Locate the cell with the specified text and output its (x, y) center coordinate. 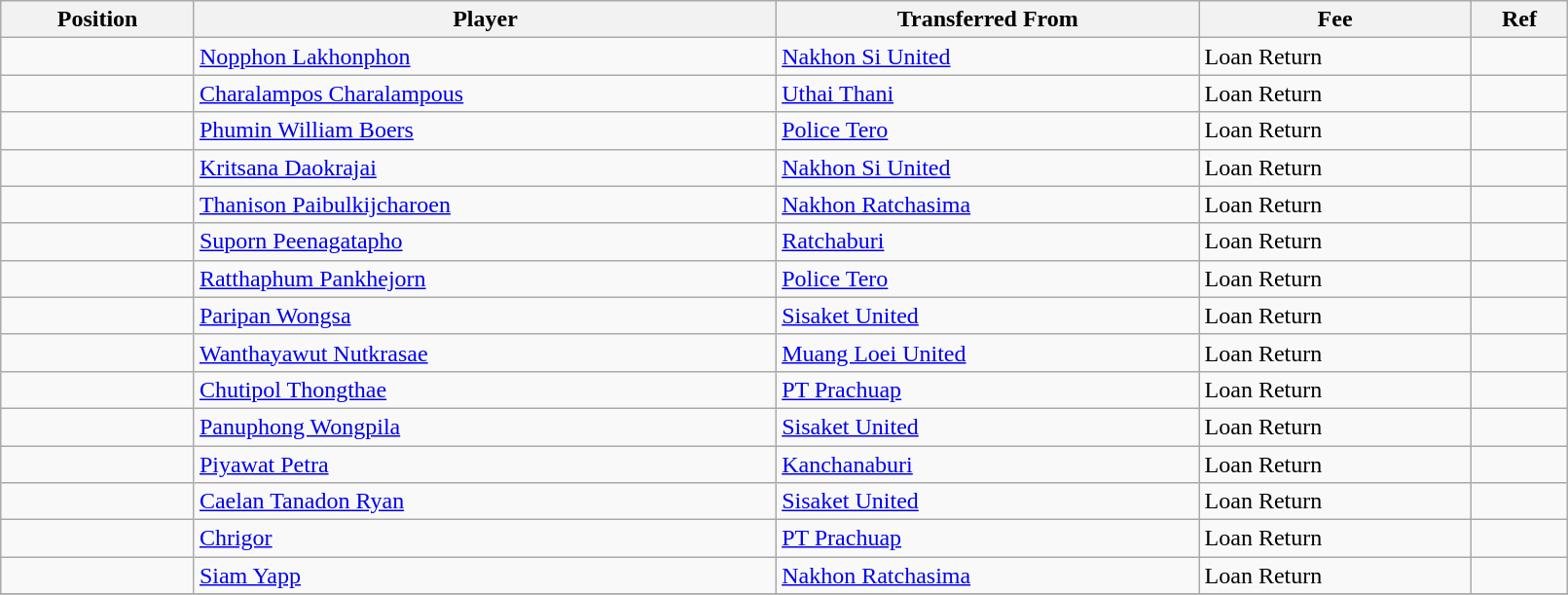
Fee (1335, 19)
Muang Loei United (988, 353)
Phumin William Boers (485, 130)
Ref (1519, 19)
Chutipol Thongthae (485, 390)
Nopphon Lakhonphon (485, 56)
Kritsana Daokrajai (485, 167)
Caelan Tanadon Ryan (485, 502)
Uthai Thani (988, 93)
Player (485, 19)
Siam Yapp (485, 576)
Transferred From (988, 19)
Ratthaphum Pankhejorn (485, 279)
Piyawat Petra (485, 465)
Chrigor (485, 539)
Ratchaburi (988, 242)
Kanchanaburi (988, 465)
Position (97, 19)
Paripan Wongsa (485, 316)
Suporn Peenagatapho (485, 242)
Thanison Paibulkijcharoen (485, 205)
Charalampos Charalampous (485, 93)
Wanthayawut Nutkrasae (485, 353)
Panuphong Wongpila (485, 427)
